Locate the cell with the specified text and output its [x, y] center coordinate. 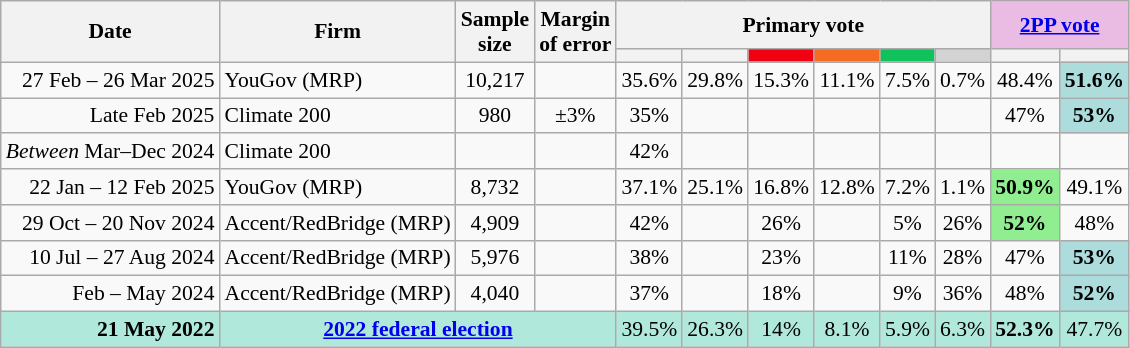
2PP vote [1060, 25]
7.2% [908, 187]
1.1% [962, 187]
15.3% [781, 80]
11.1% [847, 80]
52.3% [1024, 330]
12.8% [847, 187]
5.9% [908, 330]
4,040 [495, 294]
10,217 [495, 80]
5,976 [495, 258]
Firm [337, 32]
980 [495, 116]
23% [781, 258]
Date [110, 32]
22 Jan – 12 Feb 2025 [110, 187]
8.1% [847, 330]
28% [962, 258]
4,909 [495, 223]
18% [781, 294]
5% [908, 223]
35.6% [649, 80]
27 Feb – 26 Mar 2025 [110, 80]
6.3% [962, 330]
29 Oct – 20 Nov 2024 [110, 223]
39.5% [649, 330]
Primary vote [803, 25]
36% [962, 294]
Marginof error [575, 32]
35% [649, 116]
51.6% [1094, 80]
Feb – May 2024 [110, 294]
8,732 [495, 187]
10 Jul – 27 Aug 2024 [110, 258]
48.4% [1024, 80]
26.3% [715, 330]
0.7% [962, 80]
9% [908, 294]
14% [781, 330]
16.8% [781, 187]
7.5% [908, 80]
Between Mar–Dec 2024 [110, 152]
Late Feb 2025 [110, 116]
25.1% [715, 187]
±3% [575, 116]
37% [649, 294]
38% [649, 258]
37.1% [649, 187]
50.9% [1024, 187]
29.8% [715, 80]
2022 federal election [418, 330]
49.1% [1094, 187]
11% [908, 258]
Samplesize [495, 32]
47.7% [1094, 330]
21 May 2022 [110, 330]
